Scan for the cell matching the given text and deliver its (x, y) coordinate at center. 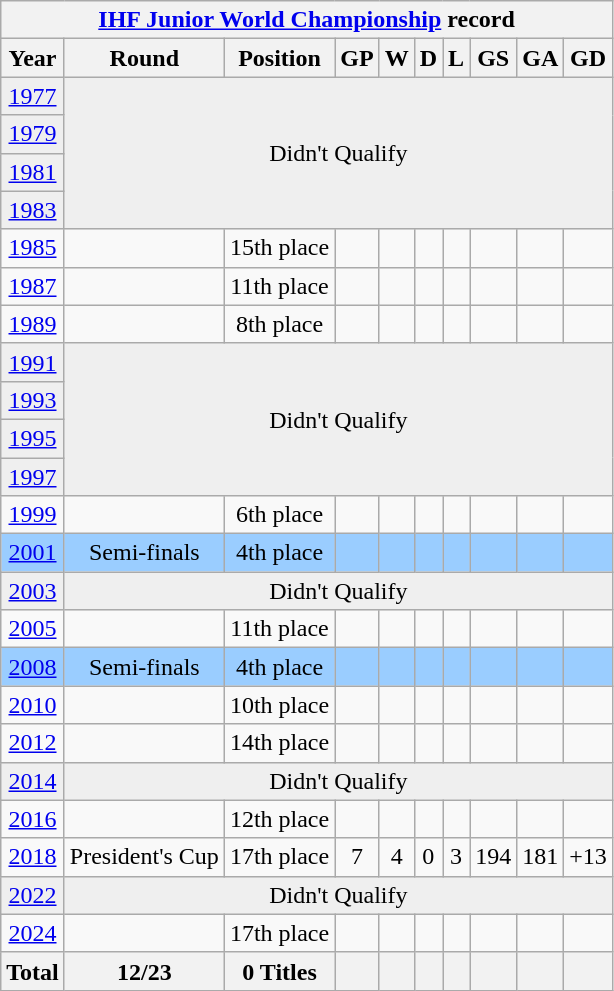
President's Cup (144, 857)
10th place (279, 705)
D (428, 58)
GD (588, 58)
Year (33, 58)
0 Titles (279, 971)
L (456, 58)
1979 (33, 134)
7 (357, 857)
4 (396, 857)
2024 (33, 933)
2012 (33, 743)
1985 (33, 248)
Position (279, 58)
1983 (33, 210)
1997 (33, 477)
GS (494, 58)
2001 (33, 553)
8th place (279, 324)
0 (428, 857)
1981 (33, 172)
3 (456, 857)
194 (494, 857)
+13 (588, 857)
1991 (33, 362)
6th place (279, 515)
1989 (33, 324)
2018 (33, 857)
Total (33, 971)
2022 (33, 895)
2014 (33, 781)
GA (540, 58)
2010 (33, 705)
W (396, 58)
1977 (33, 96)
1987 (33, 286)
14th place (279, 743)
12/23 (144, 971)
181 (540, 857)
Round (144, 58)
2008 (33, 667)
15th place (279, 248)
2016 (33, 819)
GP (357, 58)
2005 (33, 629)
IHF Junior World Championship record (307, 20)
2003 (33, 591)
1995 (33, 438)
1993 (33, 400)
12th place (279, 819)
1999 (33, 515)
